Locate the cell with the specified text and output its (x, y) center coordinate. 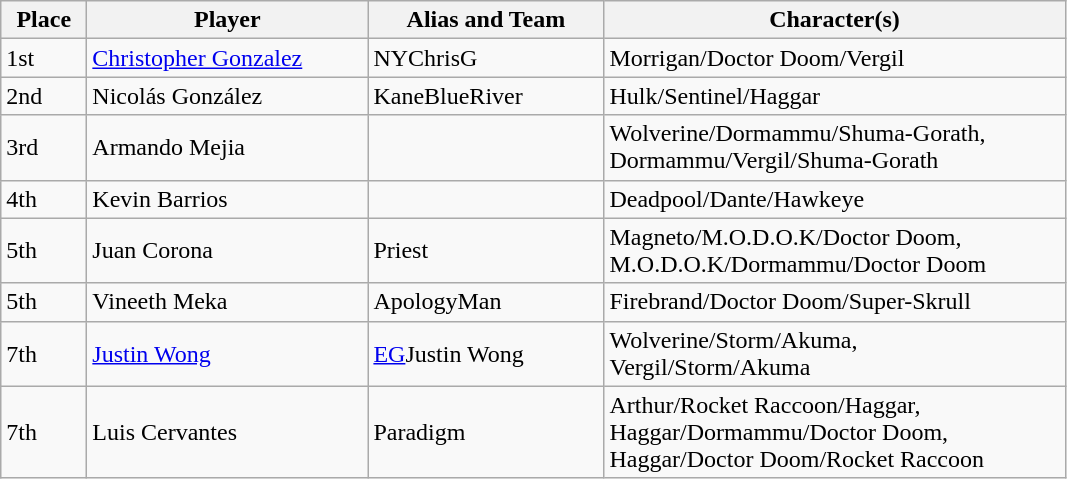
Alias and Team (486, 20)
KaneBlueRiver (486, 96)
Christopher Gonzalez (228, 58)
Justin Wong (228, 354)
Place (44, 20)
Deadpool/Dante/Hawkeye (834, 199)
EGJustin Wong (486, 354)
Priest (486, 250)
Arthur/Rocket Raccoon/Haggar, Haggar/Dormammu/Doctor Doom, Haggar/Doctor Doom/Rocket Raccoon (834, 432)
Magneto/M.O.D.O.K/Doctor Doom, M.O.D.O.K/Dormammu/Doctor Doom (834, 250)
Firebrand/Doctor Doom/Super-Skrull (834, 302)
2nd (44, 96)
Wolverine/Storm/Akuma, Vergil/Storm/Akuma (834, 354)
4th (44, 199)
ApologyMan (486, 302)
Wolverine/Dormammu/Shuma-Gorath, Dormammu/Vergil/Shuma-Gorath (834, 148)
Hulk/Sentinel/Haggar (834, 96)
NYChrisG (486, 58)
Nicolás González (228, 96)
Kevin Barrios (228, 199)
Armando Mejia (228, 148)
Morrigan/Doctor Doom/Vergil (834, 58)
Player (228, 20)
Character(s) (834, 20)
Vineeth Meka (228, 302)
1st (44, 58)
3rd (44, 148)
Luis Cervantes (228, 432)
Juan Corona (228, 250)
Paradigm (486, 432)
